Find where the given text appears and provide that cell's center as [X, Y] coordinate. 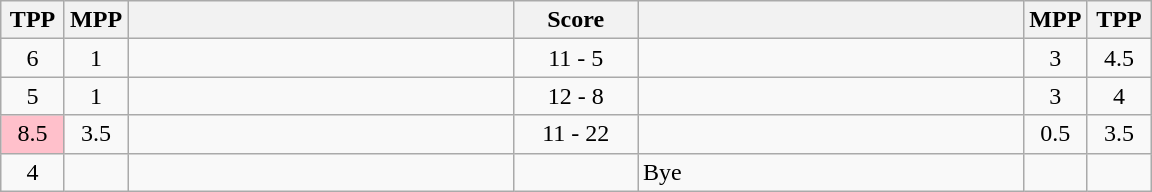
6 [33, 58]
12 - 8 [576, 96]
4.5 [1119, 58]
0.5 [1056, 134]
Bye [831, 172]
8.5 [33, 134]
11 - 5 [576, 58]
5 [33, 96]
11 - 22 [576, 134]
Score [576, 20]
